Capture the cell that displays the provided text and extract its (x, y) central coordinate. 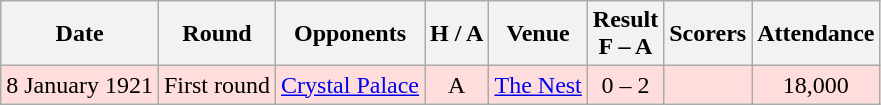
Date (80, 34)
The Nest (538, 85)
8 January 1921 (80, 85)
First round (216, 85)
18,000 (816, 85)
Venue (538, 34)
Attendance (816, 34)
ResultF – A (625, 34)
Crystal Palace (350, 85)
Round (216, 34)
Opponents (350, 34)
A (457, 85)
H / A (457, 34)
Scorers (708, 34)
0 – 2 (625, 85)
